Determine the [X, Y] coordinate at the center of the cell enclosing the given text.  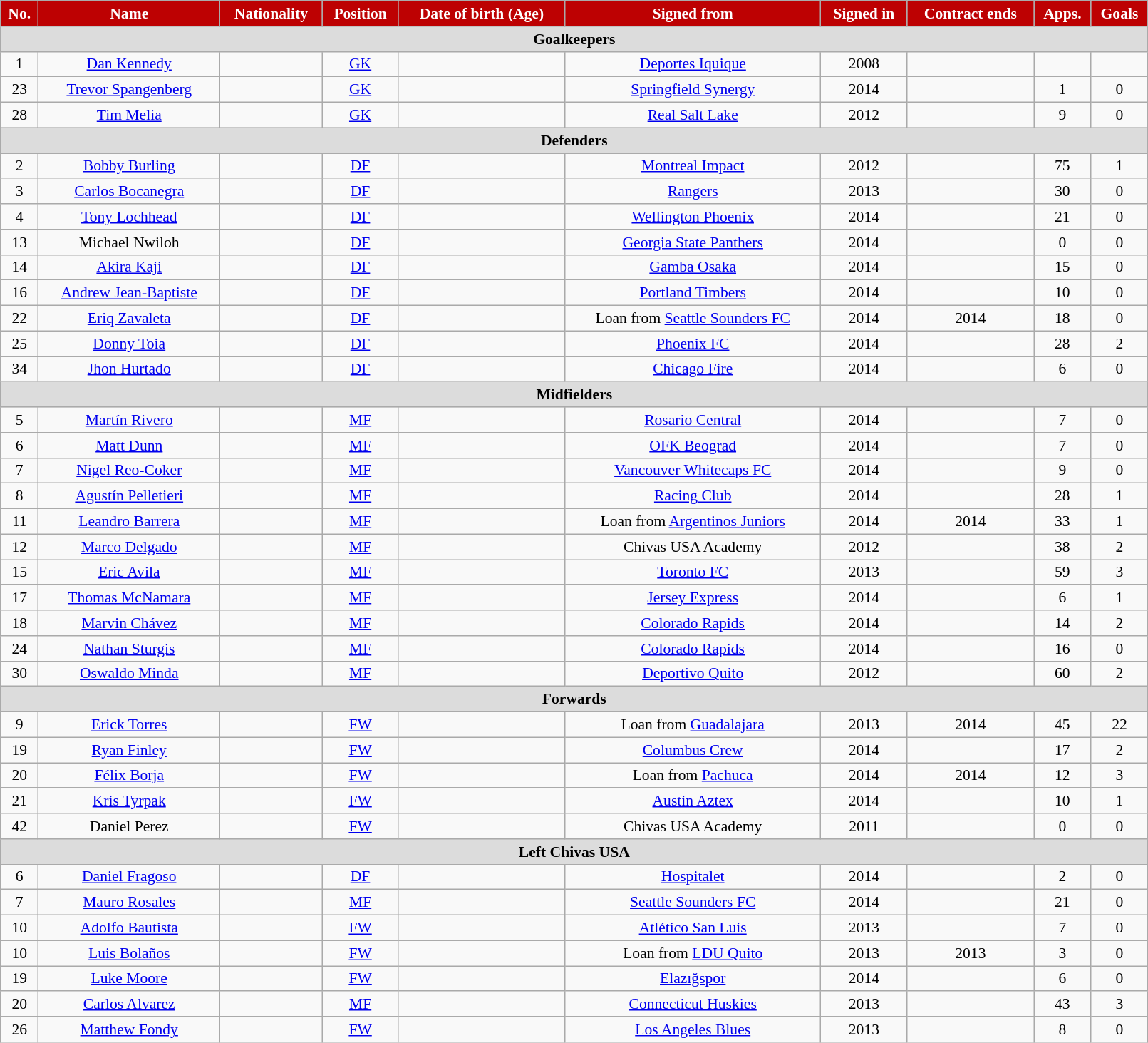
Hospitalet [693, 877]
Springfield Synergy [693, 90]
42 [20, 826]
Left Chivas USA [574, 852]
OFK Beograd [693, 446]
11 [20, 522]
Midfielders [574, 395]
24 [20, 649]
Position [361, 14]
Atlético San Luis [693, 928]
Montreal Impact [693, 166]
2011 [864, 826]
Austin Aztex [693, 801]
Thomas McNamara [130, 598]
Nathan Sturgis [130, 649]
Matt Dunn [130, 446]
Goals [1119, 14]
Loan from LDU Quito [693, 953]
Loan from Pachuca [693, 776]
Bobby Burling [130, 166]
59 [1062, 572]
Wellington Phoenix [693, 217]
2008 [864, 64]
Loan from Guadalajara [693, 725]
Gamba Osaka [693, 267]
Marvin Chávez [130, 623]
Andrew Jean-Baptiste [130, 293]
Matthew Fondy [130, 1029]
Defenders [574, 140]
Nigel Reo-Coker [130, 471]
25 [20, 344]
Chicago Fire [693, 369]
60 [1062, 674]
Loan from Seattle Sounders FC [693, 319]
Portland Timbers [693, 293]
5 [20, 420]
Félix Borja [130, 776]
Daniel Perez [130, 826]
Adolfo Bautista [130, 928]
Deportivo Quito [693, 674]
75 [1062, 166]
Carlos Bocanegra [130, 192]
Columbus Crew [693, 750]
33 [1062, 522]
Oswaldo Minda [130, 674]
Racing Club [693, 496]
Georgia State Panthers [693, 242]
Akira Kaji [130, 267]
Loan from Argentinos Juniors [693, 522]
Mauro Rosales [130, 903]
Tim Melia [130, 115]
Leandro Barrera [130, 522]
Name [130, 14]
Eric Avila [130, 572]
Vancouver Whitecaps FC [693, 471]
26 [20, 1029]
23 [20, 90]
Rangers [693, 192]
34 [20, 369]
Erick Torres [130, 725]
Eriq Zavaleta [130, 319]
Forwards [574, 699]
38 [1062, 547]
Marco Delgado [130, 547]
Daniel Fragoso [130, 877]
45 [1062, 725]
Apps. [1062, 14]
Luke Moore [130, 979]
No. [20, 14]
Dan Kennedy [130, 64]
Nationality [271, 14]
Luis Bolaños [130, 953]
Phoenix FC [693, 344]
Tony Lochhead [130, 217]
Deportes Iquique [693, 64]
43 [1062, 1005]
Seattle Sounders FC [693, 903]
4 [20, 217]
Carlos Alvarez [130, 1005]
Michael Nwiloh [130, 242]
13 [20, 242]
Donny Toia [130, 344]
Real Salt Lake [693, 115]
Signed from [693, 14]
Date of birth (Age) [482, 14]
Agustín Pelletieri [130, 496]
Jersey Express [693, 598]
Martín Rivero [130, 420]
Contract ends [971, 14]
Los Angeles Blues [693, 1029]
Rosario Central [693, 420]
Toronto FC [693, 572]
Goalkeepers [574, 39]
Kris Tyrpak [130, 801]
Trevor Spangenberg [130, 90]
Ryan Finley [130, 750]
Elazığspor [693, 979]
Signed in [864, 14]
Jhon Hurtado [130, 369]
Connecticut Huskies [693, 1005]
